Detect which cell encompasses the target text, then output its [x, y] center coordinate. 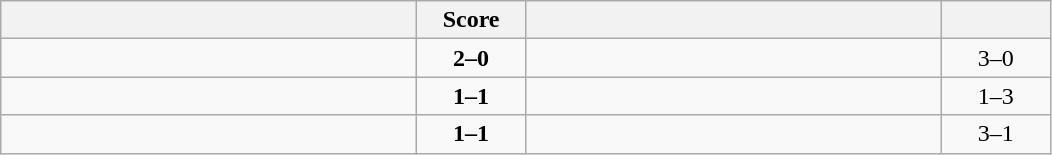
2–0 [472, 58]
3–1 [996, 134]
Score [472, 20]
3–0 [996, 58]
1–3 [996, 96]
